Output the (x, y) coordinate of the center of the cell containing the given text.  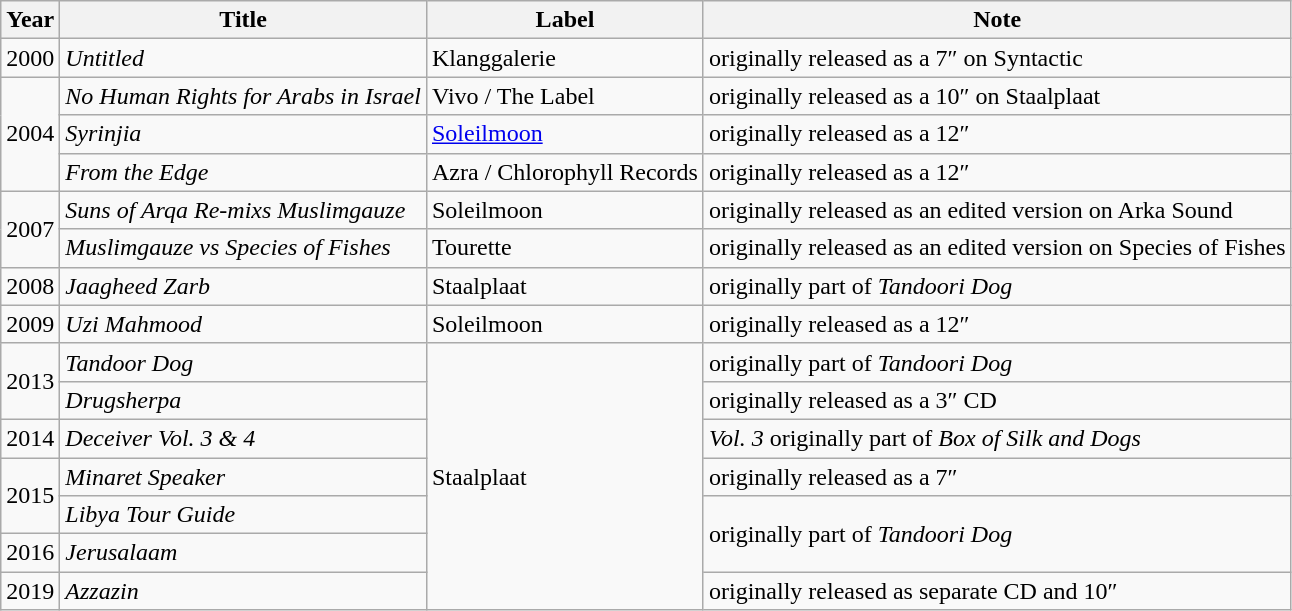
Vivo / The Label (564, 96)
2000 (30, 58)
No Human Rights for Arabs in Israel (244, 96)
From the Edge (244, 172)
originally released as separate CD and 10″ (997, 591)
Jerusalaam (244, 553)
Drugsherpa (244, 400)
Vol. 3 originally part of Box of Silk and Dogs (997, 438)
2007 (30, 229)
originally released as a 3″ CD (997, 400)
Libya Tour Guide (244, 515)
Klanggalerie (564, 58)
Title (244, 20)
originally released as an edited version on Species of Fishes (997, 248)
Deceiver Vol. 3 & 4 (244, 438)
2014 (30, 438)
2019 (30, 591)
Syrinjia (244, 134)
2016 (30, 553)
2004 (30, 134)
Tourette (564, 248)
Label (564, 20)
Azzazin (244, 591)
Note (997, 20)
originally released as a 7″ (997, 477)
Jaagheed Zarb (244, 286)
originally released as a 7″ on Syntactic (997, 58)
Uzi Mahmood (244, 324)
2008 (30, 286)
Muslimgauze vs Species of Fishes (244, 248)
Suns of Arqa Re-mixs Muslimgauze (244, 210)
Year (30, 20)
2009 (30, 324)
originally released as an edited version on Arka Sound (997, 210)
originally released as a 10″ on Staalplaat (997, 96)
Untitled (244, 58)
2013 (30, 381)
2015 (30, 496)
Azra / Chlorophyll Records (564, 172)
Minaret Speaker (244, 477)
Tandoor Dog (244, 362)
